Provide the (x, y) coordinate of the cell's center where the given text is located.  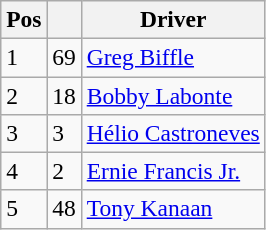
4 (24, 171)
Bobby Labonte (173, 95)
Pos (24, 19)
48 (64, 209)
5 (24, 209)
Hélio Castroneves (173, 133)
Driver (173, 19)
Greg Biffle (173, 57)
69 (64, 57)
1 (24, 57)
18 (64, 95)
Ernie Francis Jr. (173, 171)
Tony Kanaan (173, 209)
